Identify which cell holds the provided text, then report its (X, Y) central coordinate. 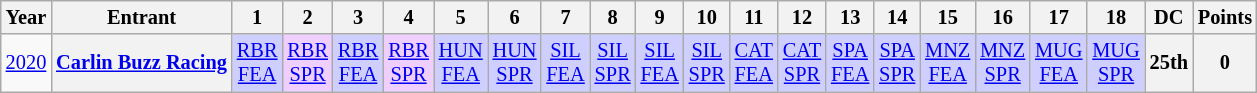
CATFEA (754, 63)
3 (358, 17)
18 (1116, 17)
CATSPR (802, 63)
HUNFEA (461, 63)
13 (850, 17)
Year (26, 17)
0 (1225, 63)
Carlin Buzz Racing (142, 63)
8 (613, 17)
14 (897, 17)
Entrant (142, 17)
4 (408, 17)
Points (1225, 17)
11 (754, 17)
SPASPR (897, 63)
MNZSPR (1002, 63)
25th (1169, 63)
DC (1169, 17)
MUGSPR (1116, 63)
HUNSPR (515, 63)
16 (1002, 17)
10 (707, 17)
17 (1058, 17)
1 (257, 17)
2 (307, 17)
MNZFEA (948, 63)
15 (948, 17)
2020 (26, 63)
MUGFEA (1058, 63)
6 (515, 17)
5 (461, 17)
12 (802, 17)
9 (660, 17)
SPAFEA (850, 63)
7 (565, 17)
